Capture the cell that displays the provided text and extract its (X, Y) central coordinate. 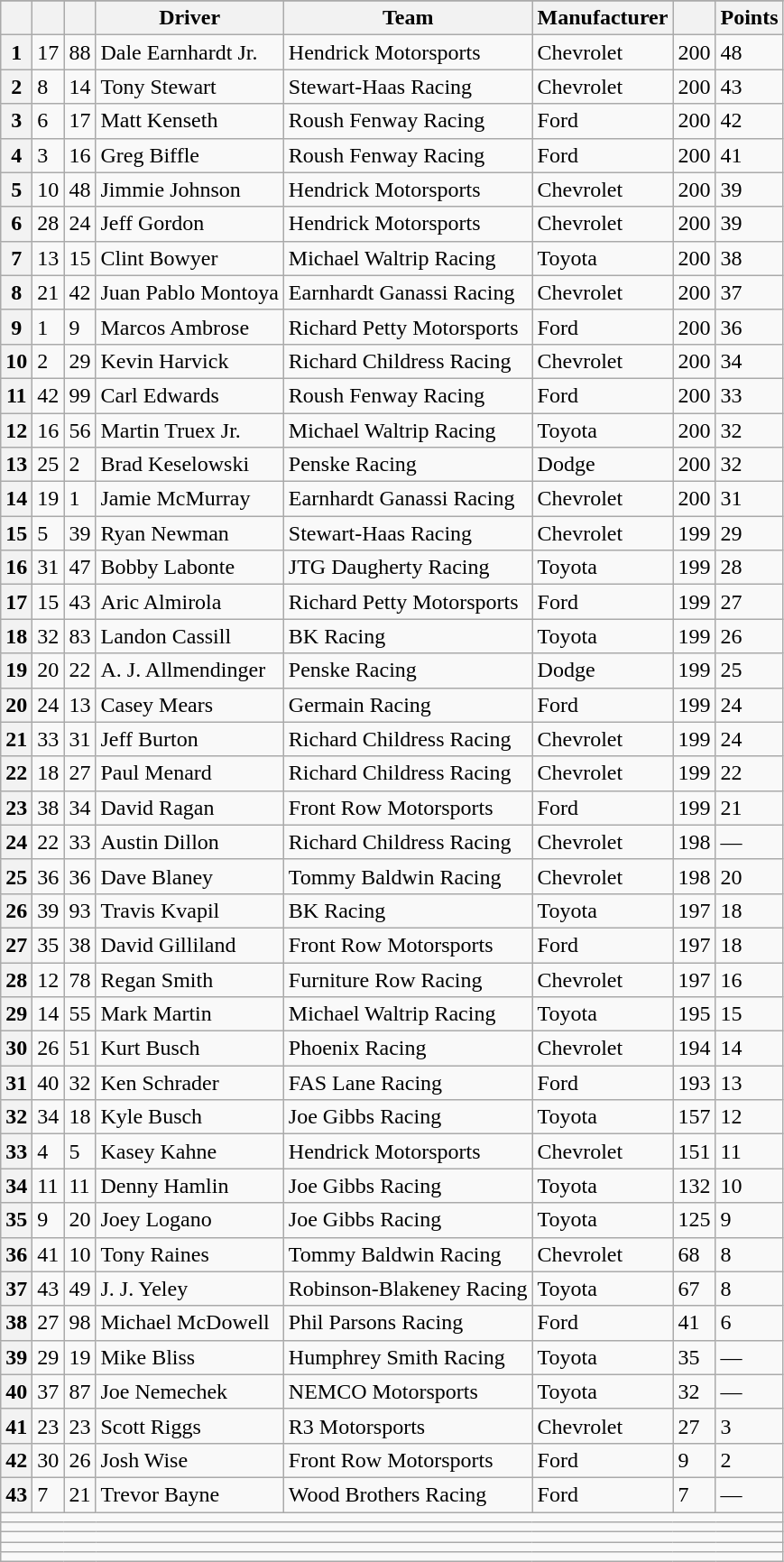
Kevin Harvick (189, 361)
Scott Riggs (189, 1426)
Mike Bliss (189, 1357)
Jeff Gordon (189, 224)
Jimmie Johnson (189, 189)
193 (695, 1083)
51 (79, 1049)
93 (79, 910)
Josh Wise (189, 1460)
Bobby Labonte (189, 568)
A. J. Allmendinger (189, 670)
Joey Logano (189, 1220)
Humphrey Smith Racing (408, 1357)
47 (79, 568)
195 (695, 1014)
99 (79, 395)
Brad Keselowski (189, 465)
Casey Mears (189, 705)
Team (408, 18)
Matt Kenseth (189, 121)
Tony Stewart (189, 87)
157 (695, 1117)
151 (695, 1151)
Points (749, 18)
FAS Lane Racing (408, 1083)
Manufacturer (603, 18)
Dave Blaney (189, 876)
Driver (189, 18)
Travis Kvapil (189, 910)
Kasey Kahne (189, 1151)
Kurt Busch (189, 1049)
Phil Parsons Racing (408, 1323)
Mark Martin (189, 1014)
Landon Cassill (189, 636)
Paul Menard (189, 773)
Austin Dillon (189, 842)
Aric Almirola (189, 602)
49 (79, 1289)
Phoenix Racing (408, 1049)
Furniture Row Racing (408, 979)
JTG Daugherty Racing (408, 568)
87 (79, 1391)
Robinson-Blakeney Racing (408, 1289)
98 (79, 1323)
Greg Biffle (189, 155)
Carl Edwards (189, 395)
Joe Nemechek (189, 1391)
125 (695, 1220)
NEMCO Motorsports (408, 1391)
78 (79, 979)
Kyle Busch (189, 1117)
Ken Schrader (189, 1083)
Germain Racing (408, 705)
J. J. Yeley (189, 1289)
Martin Truex Jr. (189, 430)
88 (79, 52)
194 (695, 1049)
Trevor Bayne (189, 1494)
Wood Brothers Racing (408, 1494)
Regan Smith (189, 979)
Ryan Newman (189, 533)
Dale Earnhardt Jr. (189, 52)
68 (695, 1254)
132 (695, 1186)
Jeff Burton (189, 739)
R3 Motorsports (408, 1426)
Tony Raines (189, 1254)
Clint Bowyer (189, 258)
83 (79, 636)
Jamie McMurray (189, 499)
67 (695, 1289)
56 (79, 430)
David Ragan (189, 808)
Denny Hamlin (189, 1186)
Michael McDowell (189, 1323)
Juan Pablo Montoya (189, 292)
Marcos Ambrose (189, 327)
David Gilliland (189, 945)
55 (79, 1014)
